For the text-containing cell, return its midpoint in [x, y] coordinate format. 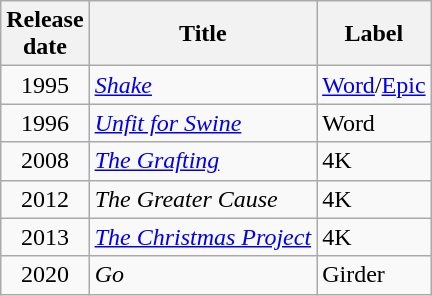
The Greater Cause [203, 199]
2013 [45, 237]
Girder [374, 275]
The Grafting [203, 161]
Label [374, 34]
Go [203, 275]
Word/Epic [374, 85]
Title [203, 34]
The Christmas Project [203, 237]
1995 [45, 85]
1996 [45, 123]
2012 [45, 199]
Shake [203, 85]
2020 [45, 275]
Word [374, 123]
Unfit for Swine [203, 123]
2008 [45, 161]
Releasedate [45, 34]
